For the text-containing cell, return its midpoint in (X, Y) coordinate format. 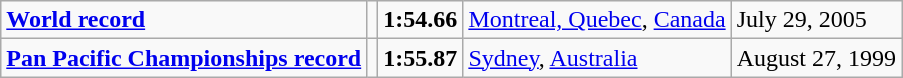
August 27, 1999 (816, 58)
Sydney, Australia (597, 58)
July 29, 2005 (816, 20)
1:54.66 (420, 20)
Montreal, Quebec, Canada (597, 20)
World record (184, 20)
1:55.87 (420, 58)
Pan Pacific Championships record (184, 58)
